Search for the cell housing the specified text and yield its (x, y) center coordinate. 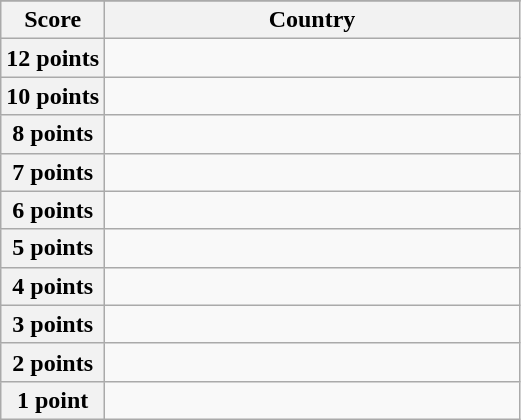
1 point (53, 400)
10 points (53, 96)
2 points (53, 362)
5 points (53, 248)
6 points (53, 210)
12 points (53, 58)
8 points (53, 134)
Country (312, 20)
3 points (53, 324)
Score (53, 20)
7 points (53, 172)
4 points (53, 286)
